Scan for the cell matching the given text and deliver its [X, Y] coordinate at center. 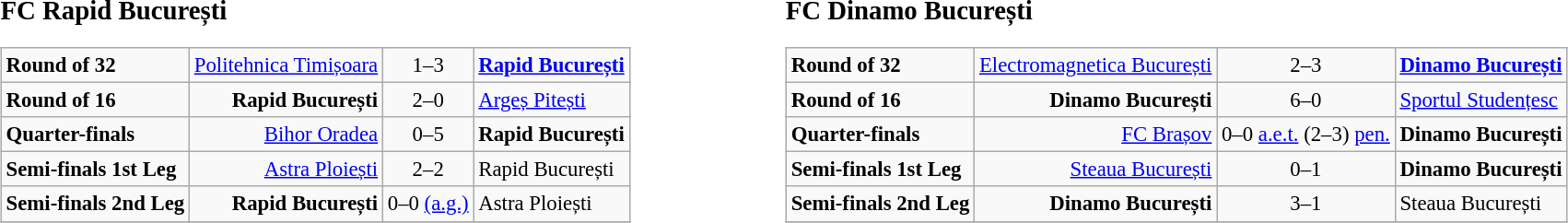
Electromagnetica București [1096, 65]
3–1 [1306, 204]
0–5 [427, 135]
2–2 [427, 170]
6–0 [1306, 100]
Bihor Oradea [287, 135]
2–3 [1306, 65]
0–0 (a.g.) [427, 204]
0–1 [1306, 170]
Sportul Studențesc [1481, 100]
0–0 a.e.t. (2–3) pen. [1306, 135]
2–0 [427, 100]
Politehnica Timișoara [287, 65]
FC Brașov [1096, 135]
Argeș Pitești [551, 100]
1–3 [427, 65]
